Determine the (x, y) coordinate at the center of the cell enclosing the given text.  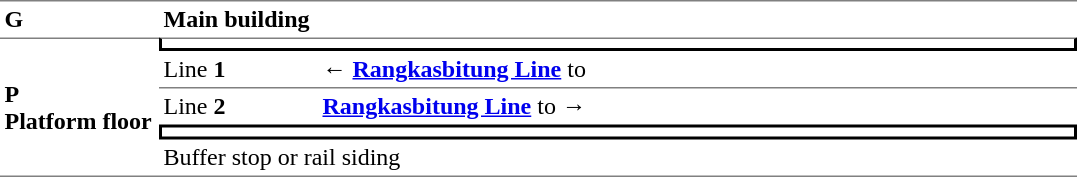
Line 1 (238, 69)
Rangkasbitung Line to → (698, 106)
Main building (618, 19)
← Rangkasbitung Line to (698, 69)
Line 2 (238, 106)
G (80, 19)
